Find where the given text appears and provide that cell's center as [x, y] coordinate. 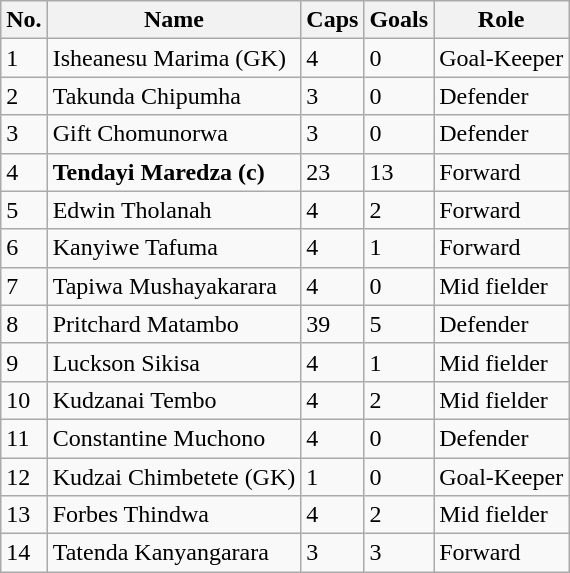
Constantine Muchono [174, 438]
7 [24, 286]
Luckson Sikisa [174, 362]
Gift Chomunorwa [174, 134]
23 [332, 172]
39 [332, 324]
Goals [399, 20]
14 [24, 553]
Takunda Chipumha [174, 96]
9 [24, 362]
11 [24, 438]
6 [24, 248]
Role [502, 20]
Kanyiwe Tafuma [174, 248]
Edwin Tholanah [174, 210]
No. [24, 20]
Tapiwa Mushayakarara [174, 286]
Isheanesu Marima (GK) [174, 58]
Kudzanai Tembo [174, 400]
Pritchard Matambo [174, 324]
Caps [332, 20]
Tatenda Kanyangarara [174, 553]
12 [24, 477]
Kudzai Chimbetete (GK) [174, 477]
10 [24, 400]
Forbes Thindwa [174, 515]
8 [24, 324]
Tendayi Maredza (c) [174, 172]
Name [174, 20]
